Return [x, y] of the center of cell containing provided text 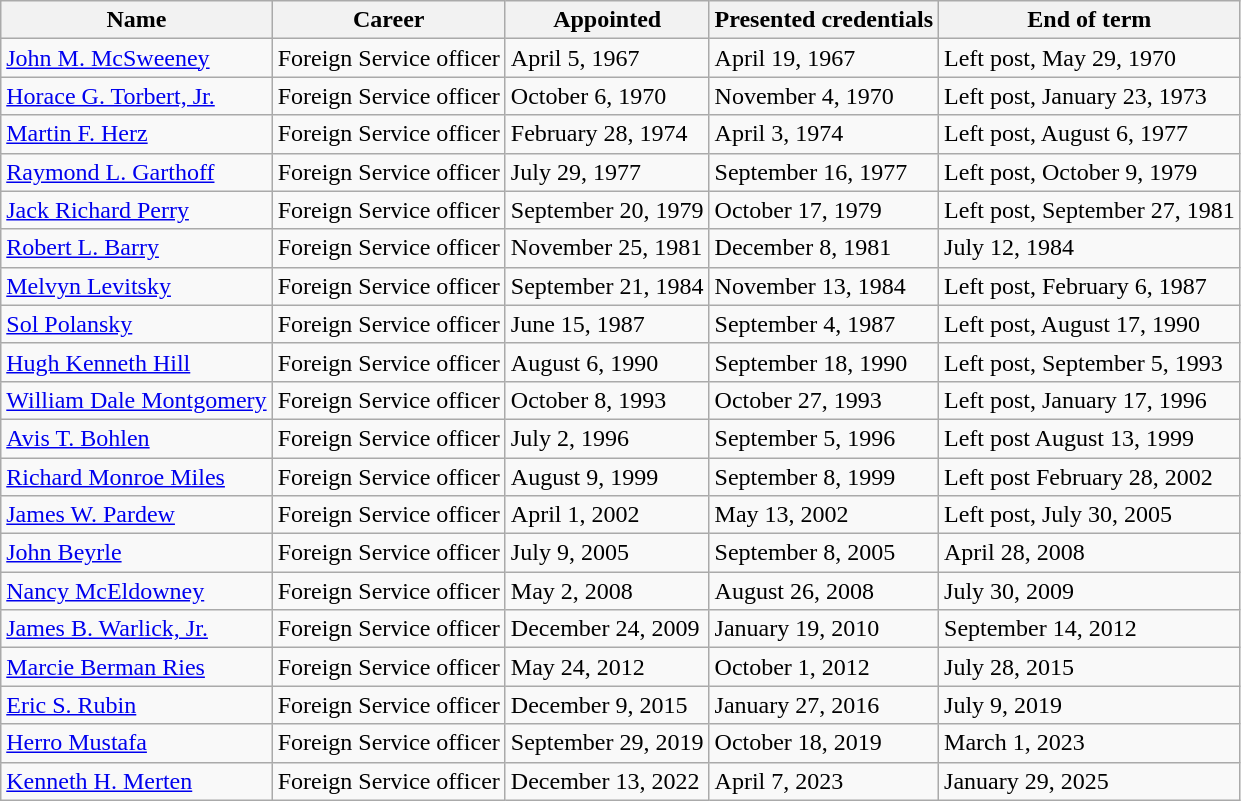
Herro Mustafa [136, 743]
November 25, 1981 [607, 248]
September 14, 2012 [1090, 629]
Name [136, 20]
William Dale Montgomery [136, 400]
March 1, 2023 [1090, 743]
Left post, January 23, 1973 [1090, 96]
Career [388, 20]
September 29, 2019 [607, 743]
Left post, January 17, 1996 [1090, 400]
September 18, 1990 [824, 362]
James B. Warlick, Jr. [136, 629]
July 9, 2019 [1090, 705]
July 9, 2005 [607, 553]
Presented credentials [824, 20]
September 8, 2005 [824, 553]
September 16, 1977 [824, 172]
June 15, 1987 [607, 324]
April 7, 2023 [824, 781]
April 5, 1967 [607, 58]
End of term [1090, 20]
September 5, 1996 [824, 438]
October 18, 2019 [824, 743]
Left post February 28, 2002 [1090, 477]
Hugh Kenneth Hill [136, 362]
Avis T. Bohlen [136, 438]
Left post August 13, 1999 [1090, 438]
April 3, 1974 [824, 134]
Horace G. Torbert, Jr. [136, 96]
November 4, 1970 [824, 96]
December 24, 2009 [607, 629]
January 27, 2016 [824, 705]
Left post, May 29, 1970 [1090, 58]
Jack Richard Perry [136, 210]
April 1, 2002 [607, 515]
August 6, 1990 [607, 362]
Nancy McEldowney [136, 591]
October 8, 1993 [607, 400]
August 26, 2008 [824, 591]
Left post, September 5, 1993 [1090, 362]
April 19, 1967 [824, 58]
January 29, 2025 [1090, 781]
October 27, 1993 [824, 400]
Left post, September 27, 1981 [1090, 210]
John Beyrle [136, 553]
July 12, 1984 [1090, 248]
Sol Polansky [136, 324]
May 24, 2012 [607, 667]
July 28, 2015 [1090, 667]
John M. McSweeney [136, 58]
December 13, 2022 [607, 781]
December 8, 1981 [824, 248]
Left post, August 6, 1977 [1090, 134]
May 13, 2002 [824, 515]
Richard Monroe Miles [136, 477]
January 19, 2010 [824, 629]
September 8, 1999 [824, 477]
Left post, February 6, 1987 [1090, 286]
James W. Pardew [136, 515]
Eric S. Rubin [136, 705]
Martin F. Herz [136, 134]
Robert L. Barry [136, 248]
Left post, August 17, 1990 [1090, 324]
February 28, 1974 [607, 134]
Left post, July 30, 2005 [1090, 515]
October 17, 1979 [824, 210]
July 29, 1977 [607, 172]
Marcie Berman Ries [136, 667]
Kenneth H. Merten [136, 781]
October 6, 1970 [607, 96]
May 2, 2008 [607, 591]
September 4, 1987 [824, 324]
September 21, 1984 [607, 286]
July 2, 1996 [607, 438]
April 28, 2008 [1090, 553]
October 1, 2012 [824, 667]
November 13, 1984 [824, 286]
December 9, 2015 [607, 705]
Melvyn Levitsky [136, 286]
Raymond L. Garthoff [136, 172]
Appointed [607, 20]
July 30, 2009 [1090, 591]
Left post, October 9, 1979 [1090, 172]
August 9, 1999 [607, 477]
September 20, 1979 [607, 210]
